Locate the cell with the specified text and output its [X, Y] center coordinate. 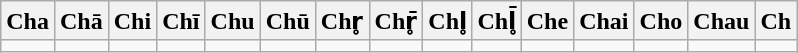
Che [547, 21]
Chā [81, 21]
Chī [181, 21]
Cha [28, 21]
Chl̥̄ [496, 21]
Chi [132, 21]
Chl̥ [448, 21]
Chr̥̄ [396, 21]
Chau [722, 21]
Ch [776, 21]
Chai [604, 21]
Chu [232, 21]
Chū [288, 21]
Cho [661, 21]
Chr̥ [342, 21]
